Find where the given text appears and provide that cell's center as (x, y) coordinate. 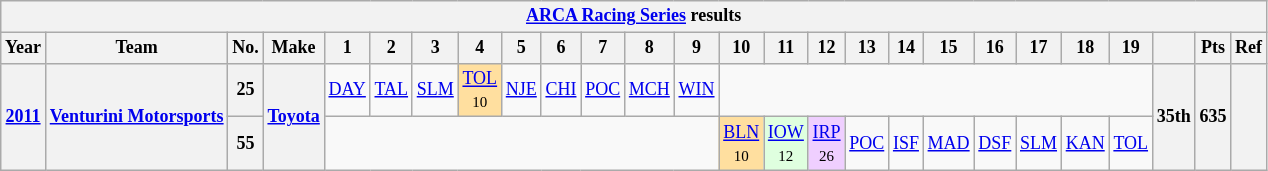
55 (246, 144)
TAL (391, 90)
MCH (649, 90)
14 (906, 48)
No. (246, 48)
35th (1174, 116)
15 (948, 48)
TOL10 (480, 90)
1 (347, 48)
ARCA Racing Series results (634, 16)
13 (867, 48)
WIN (696, 90)
10 (742, 48)
17 (1039, 48)
Year (24, 48)
NJE (521, 90)
MAD (948, 144)
CHI (561, 90)
5 (521, 48)
Pts (1213, 48)
ISF (906, 144)
DAY (347, 90)
3 (435, 48)
TOL (1130, 144)
8 (649, 48)
Venturini Motorsports (136, 116)
Ref (1249, 48)
DSF (995, 144)
7 (603, 48)
18 (1085, 48)
2 (391, 48)
4 (480, 48)
IRP26 (826, 144)
BLN10 (742, 144)
KAN (1085, 144)
16 (995, 48)
Team (136, 48)
Toyota (294, 116)
11 (786, 48)
Make (294, 48)
25 (246, 90)
12 (826, 48)
2011 (24, 116)
19 (1130, 48)
635 (1213, 116)
IOW12 (786, 144)
6 (561, 48)
9 (696, 48)
